Search for the cell housing the specified text and yield its (X, Y) center coordinate. 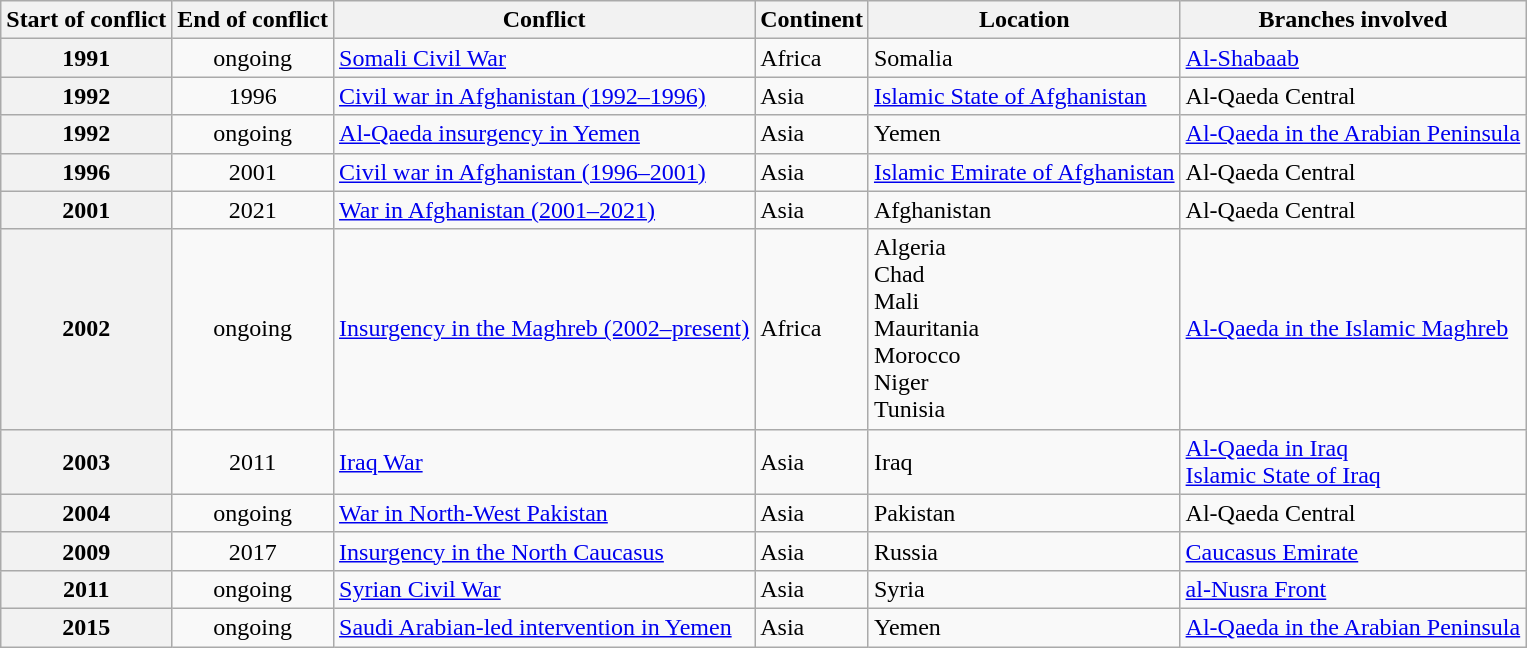
Location (1024, 20)
al-Nusra Front (1353, 589)
2009 (86, 551)
Insurgency in the North Caucasus (544, 551)
2004 (86, 513)
War in Afghanistan (2001–2021) (544, 210)
2003 (86, 462)
Syrian Civil War (544, 589)
Afghanistan (1024, 210)
Civil war in Afghanistan (1996–2001) (544, 172)
Iraq (1024, 462)
Iraq War (544, 462)
Saudi Arabian-led intervention in Yemen (544, 627)
AlgeriaChadMaliMauritaniaMoroccoNigerTunisia (1024, 329)
Somali Civil War (544, 58)
Al-Shabaab (1353, 58)
Start of conflict (86, 20)
Al-Qaeda in IraqIslamic State of Iraq (1353, 462)
Russia (1024, 551)
2002 (86, 329)
Conflict (544, 20)
Al-Qaeda insurgency in Yemen (544, 134)
Syria (1024, 589)
2017 (253, 551)
Somalia (1024, 58)
Civil war in Afghanistan (1992–1996) (544, 96)
Insurgency in the Maghreb (2002–present) (544, 329)
1991 (86, 58)
End of conflict (253, 20)
2021 (253, 210)
Islamic State of Afghanistan (1024, 96)
2015 (86, 627)
War in North-West Pakistan (544, 513)
Branches involved (1353, 20)
Pakistan (1024, 513)
Al-Qaeda in the Islamic Maghreb (1353, 329)
Islamic Emirate of Afghanistan (1024, 172)
Caucasus Emirate (1353, 551)
Continent (812, 20)
